Locate the cell with the specified text and output its [X, Y] center coordinate. 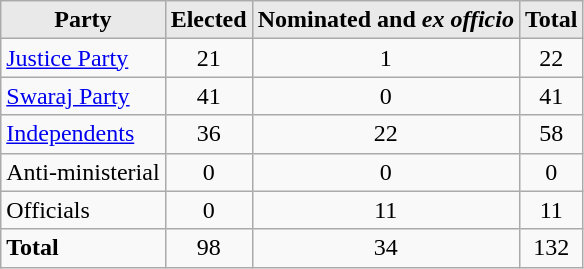
Anti-ministerial [83, 172]
21 [208, 58]
Swaraj Party [83, 96]
Independents [83, 134]
34 [386, 248]
Party [83, 20]
Elected [208, 20]
Nominated and ex officio [386, 20]
Justice Party [83, 58]
132 [551, 248]
1 [386, 58]
58 [551, 134]
98 [208, 248]
Officials [83, 210]
36 [208, 134]
